Capture the cell that displays the provided text and extract its (X, Y) central coordinate. 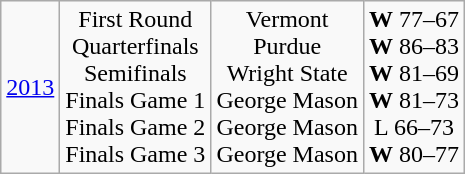
VermontPurdueWright StateGeorge MasonGeorge MasonGeorge Mason (288, 88)
W 77–67W 86–83W 81–69W 81–73L 66–73W 80–77 (414, 88)
2013 (30, 88)
First RoundQuarterfinalsSemifinalsFinals Game 1Finals Game 2Finals Game 3 (136, 88)
